Detect which cell encompasses the target text, then output its (X, Y) center coordinate. 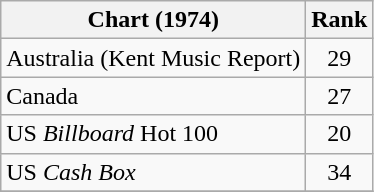
US Billboard Hot 100 (154, 134)
34 (340, 172)
27 (340, 96)
29 (340, 58)
Canada (154, 96)
Rank (340, 20)
20 (340, 134)
Australia (Kent Music Report) (154, 58)
US Cash Box (154, 172)
Chart (1974) (154, 20)
